Identify which cell holds the provided text, then report its [x, y] central coordinate. 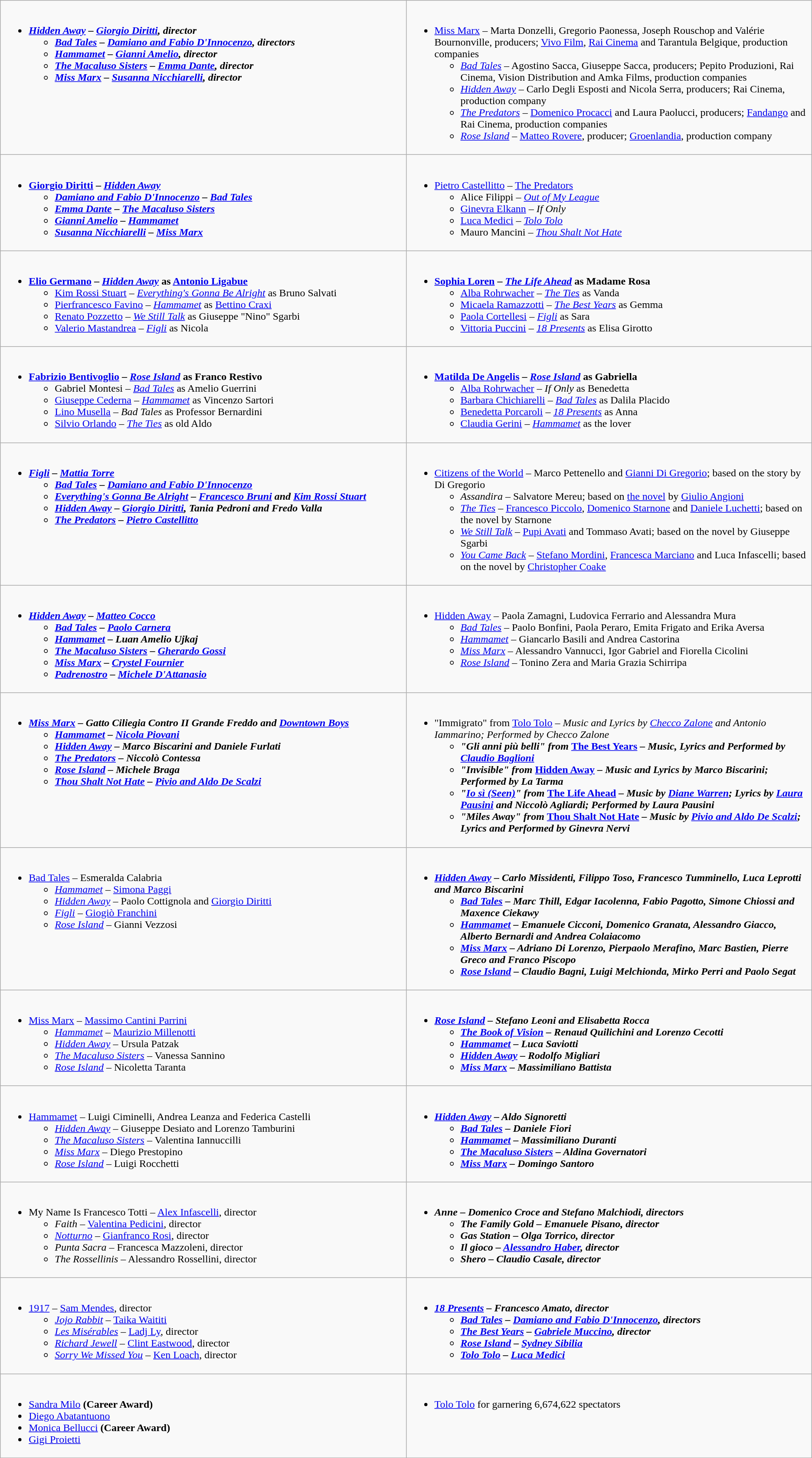
Tolo Tolo for garnering 6,674,622 spectators [609, 1415]
Pietro Castellitto – The PredatorsAlice Filippi – Out of My LeagueGinevra Elkann – If OnlyLuca Medici – Tolo ToloMauro Mancini – Thou Shalt Not Hate [609, 203]
Sandra Milo (Career Award)Diego AbatantuonoMonica Bellucci (Career Award)Gigi Proietti [203, 1415]
